Provide the (X, Y) coordinate of the cell's center where the given text is located.  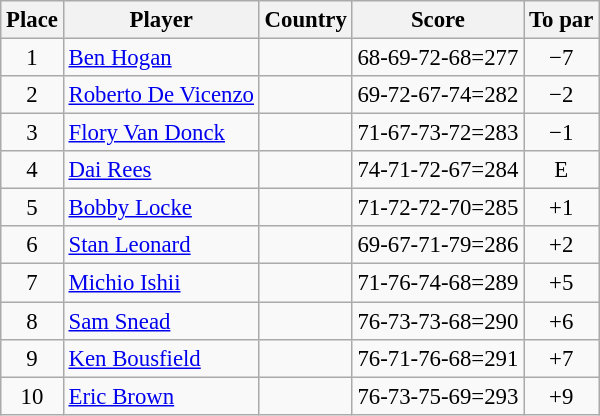
E (562, 170)
5 (32, 208)
9 (32, 358)
7 (32, 283)
Score (438, 20)
76-71-76-68=291 (438, 358)
Flory Van Donck (161, 133)
−7 (562, 58)
8 (32, 321)
76-73-75-69=293 (438, 396)
76-73-73-68=290 (438, 321)
71-76-74-68=289 (438, 283)
69-72-67-74=282 (438, 95)
−1 (562, 133)
2 (32, 95)
Ben Hogan (161, 58)
10 (32, 396)
To par (562, 20)
3 (32, 133)
Ken Bousfield (161, 358)
71-67-73-72=283 (438, 133)
+9 (562, 396)
Country (306, 20)
Place (32, 20)
+1 (562, 208)
−2 (562, 95)
4 (32, 170)
6 (32, 245)
Player (161, 20)
Michio Ishii (161, 283)
+6 (562, 321)
Eric Brown (161, 396)
Sam Snead (161, 321)
74-71-72-67=284 (438, 170)
1 (32, 58)
69-67-71-79=286 (438, 245)
71-72-72-70=285 (438, 208)
Stan Leonard (161, 245)
Dai Rees (161, 170)
Roberto De Vicenzo (161, 95)
+5 (562, 283)
Bobby Locke (161, 208)
+2 (562, 245)
68-69-72-68=277 (438, 58)
+7 (562, 358)
